Locate the cell with the specified text and output its [x, y] center coordinate. 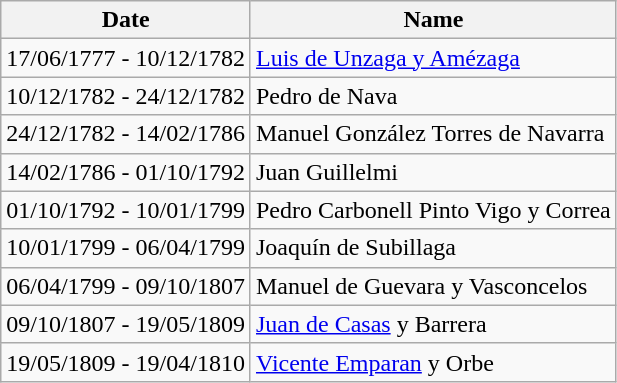
Juan Guillelmi [433, 172]
Name [433, 20]
Luis de Unzaga y Amézaga [433, 58]
Date [126, 20]
14/02/1786 - 01/10/1792 [126, 172]
19/05/1809 - 19/04/1810 [126, 362]
Joaquín de Subillaga [433, 248]
Vicente Emparan y Orbe [433, 362]
06/04/1799 - 09/10/1807 [126, 286]
Pedro de Nava [433, 96]
01/10/1792 - 10/01/1799 [126, 210]
24/12/1782 - 14/02/1786 [126, 134]
10/12/1782 - 24/12/1782 [126, 96]
Manuel de Guevara y Vasconcelos [433, 286]
17/06/1777 - 10/12/1782 [126, 58]
09/10/1807 - 19/05/1809 [126, 324]
Pedro Carbonell Pinto Vigo y Correa [433, 210]
Juan de Casas y Barrera [433, 324]
Manuel González Torres de Navarra [433, 134]
10/01/1799 - 06/04/1799 [126, 248]
